Output the (x, y) coordinate of the center of the cell containing the given text.  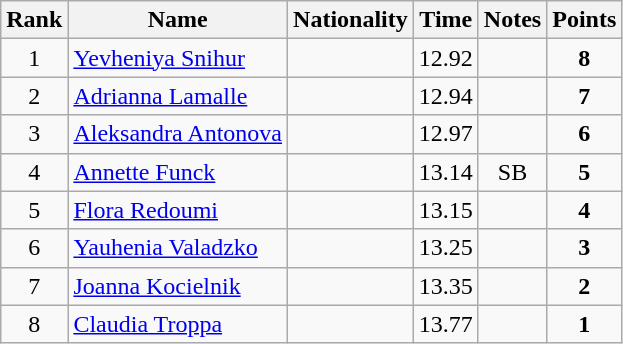
Annette Funck (178, 172)
Yauhenia Valadzko (178, 248)
13.14 (446, 172)
13.35 (446, 286)
12.92 (446, 58)
13.77 (446, 324)
Nationality (351, 20)
Yevheniya Snihur (178, 58)
12.94 (446, 96)
SB (512, 172)
Name (178, 20)
13.15 (446, 210)
Claudia Troppa (178, 324)
Notes (512, 20)
12.97 (446, 134)
Points (584, 20)
13.25 (446, 248)
Time (446, 20)
Rank (34, 20)
Flora Redoumi (178, 210)
Joanna Kocielnik (178, 286)
Aleksandra Antonova (178, 134)
Adrianna Lamalle (178, 96)
